Detect which cell encompasses the target text, then output its [x, y] center coordinate. 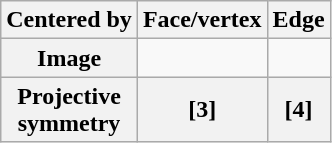
[3] [202, 110]
Edge [298, 20]
Centered by [70, 20]
[4] [298, 110]
Image [70, 58]
Projectivesymmetry [70, 110]
Face/vertex [202, 20]
